Output the [x, y] coordinate of the center of the cell containing the given text.  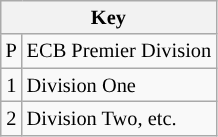
Division One [119, 85]
1 [12, 85]
ECB Premier Division [119, 51]
P [12, 51]
2 [12, 118]
Division Two, etc. [119, 118]
Key [108, 17]
